Pinpoint the cell where the given text exists, returning its (X, Y) midpoint coordinate. 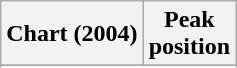
Chart (2004) (72, 34)
Peakposition (189, 34)
